Return the [X, Y] coordinate for the center point of the cell that contains the specified text.  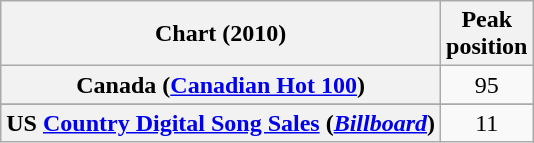
Chart (2010) [221, 34]
Peakposition [487, 34]
Canada (Canadian Hot 100) [221, 85]
11 [487, 123]
US Country Digital Song Sales (Billboard) [221, 123]
95 [487, 85]
